Output the (x, y) coordinate of the center of the cell containing the given text.  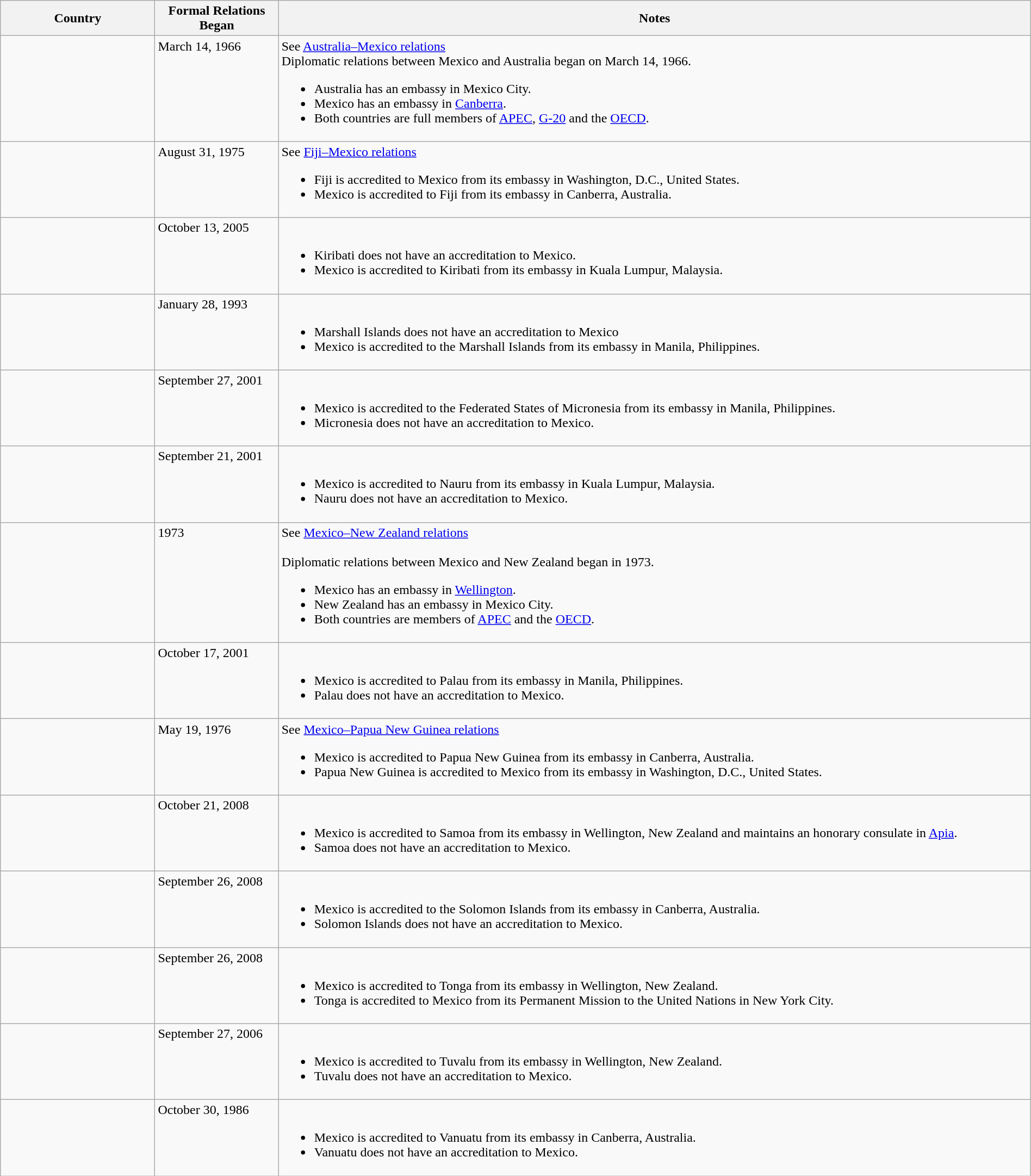
August 31, 1975 (216, 180)
September 27, 2006 (216, 1062)
March 14, 1966 (216, 89)
Notes (655, 18)
Country (78, 18)
Formal Relations Began (216, 18)
October 13, 2005 (216, 256)
May 19, 1976 (216, 757)
October 21, 2008 (216, 833)
Mexico is accredited to Nauru from its embassy in Kuala Lumpur, Malaysia.Nauru does not have an accreditation to Mexico. (655, 484)
September 27, 2001 (216, 408)
October 30, 1986 (216, 1138)
Mexico is accredited to Vanuatu from its embassy in Canberra, Australia.Vanuatu does not have an accreditation to Mexico. (655, 1138)
Mexico is accredited to Palau from its embassy in Manila, Philippines.Palau does not have an accreditation to Mexico. (655, 680)
Kiribati does not have an accreditation to Mexico.Mexico is accredited to Kiribati from its embassy in Kuala Lumpur, Malaysia. (655, 256)
Mexico is accredited to Tuvalu from its embassy in Wellington, New Zealand.Tuvalu does not have an accreditation to Mexico. (655, 1062)
January 28, 1993 (216, 332)
Mexico is accredited to the Solomon Islands from its embassy in Canberra, Australia.Solomon Islands does not have an accreditation to Mexico. (655, 909)
October 17, 2001 (216, 680)
1973 (216, 582)
Marshall Islands does not have an accreditation to MexicoMexico is accredited to the Marshall Islands from its embassy in Manila, Philippines. (655, 332)
September 21, 2001 (216, 484)
